Extract the [x, y] coordinate from the center of the cell holding the provided text.  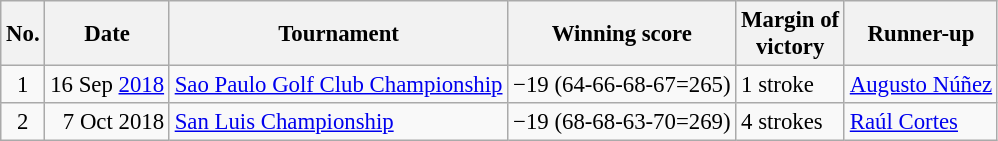
−19 (68-68-63-70=269) [622, 122]
Runner-up [920, 34]
7 Oct 2018 [107, 122]
Margin ofvictory [790, 34]
1 [23, 85]
2 [23, 122]
Date [107, 34]
Winning score [622, 34]
−19 (64-66-68-67=265) [622, 85]
Sao Paulo Golf Club Championship [338, 85]
4 strokes [790, 122]
No. [23, 34]
16 Sep 2018 [107, 85]
San Luis Championship [338, 122]
1 stroke [790, 85]
Raúl Cortes [920, 122]
Tournament [338, 34]
Augusto Núñez [920, 85]
